Provide the (X, Y) coordinate of the cell's center where the given text is located.  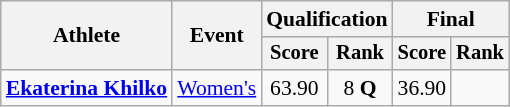
36.90 (422, 88)
8 Q (360, 88)
Event (216, 36)
Qualification (326, 19)
Ekaterina Khilko (86, 88)
Women's (216, 88)
63.90 (294, 88)
Final (451, 19)
Athlete (86, 36)
